Search for the cell housing the specified text and yield its (X, Y) center coordinate. 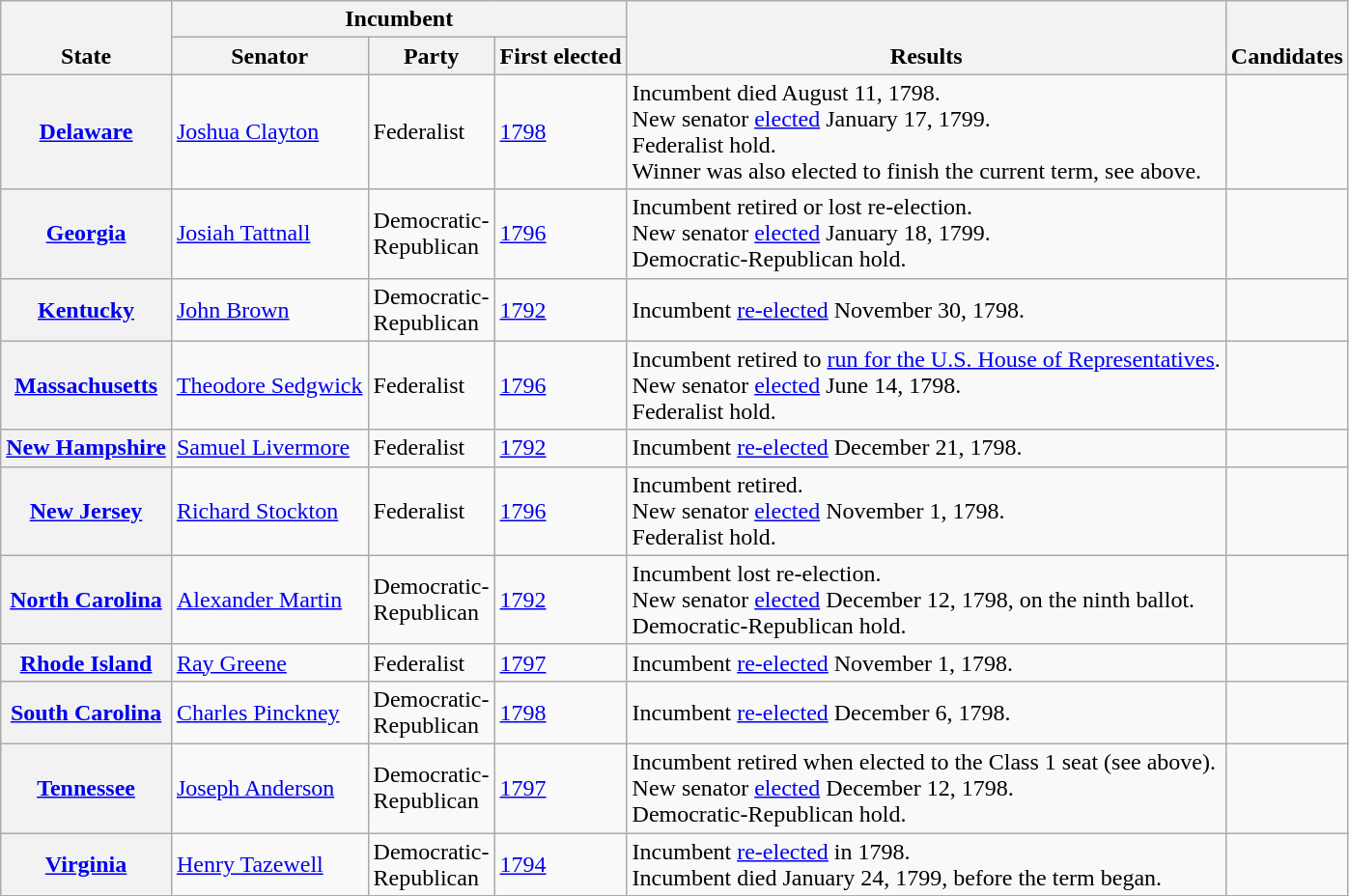
Virginia (87, 863)
Georgia (87, 234)
Party (431, 56)
Incumbent re-elected December 21, 1798. (926, 448)
John Brown (269, 309)
Charles Pinckney (269, 713)
Tennessee (87, 788)
South Carolina (87, 713)
Ray Greene (269, 662)
Richard Stockton (269, 511)
Results (926, 38)
1794 (560, 863)
North Carolina (87, 600)
Joshua Clayton (269, 131)
Kentucky (87, 309)
Incumbent retired to run for the U.S. House of Representatives.New senator elected June 14, 1798.Federalist hold. (926, 385)
Incumbent re-elected November 30, 1798. (926, 309)
Samuel Livermore (269, 448)
Senator (269, 56)
New Jersey (87, 511)
Rhode Island (87, 662)
New Hampshire (87, 448)
Henry Tazewell (269, 863)
Theodore Sedgwick (269, 385)
Incumbent retired.New senator elected November 1, 1798.Federalist hold. (926, 511)
Alexander Martin (269, 600)
Joseph Anderson (269, 788)
Massachusetts (87, 385)
Incumbent re-elected December 6, 1798. (926, 713)
State (87, 38)
Incumbent died August 11, 1798.New senator elected January 17, 1799.Federalist hold.Winner was also elected to finish the current term, see above. (926, 131)
Candidates (1286, 38)
Incumbent retired when elected to the Class 1 seat (see above).New senator elected December 12, 1798.Democratic-Republican hold. (926, 788)
Incumbent (399, 19)
Incumbent re-elected November 1, 1798. (926, 662)
Incumbent re-elected in 1798.Incumbent died January 24, 1799, before the term began. (926, 863)
First elected (560, 56)
Incumbent lost re-election.New senator elected December 12, 1798, on the ninth ballot.Democratic-Republican hold. (926, 600)
Delaware (87, 131)
Josiah Tattnall (269, 234)
Incumbent retired or lost re-election.New senator elected January 18, 1799.Democratic-Republican hold. (926, 234)
